Pinpoint the cell where the given text exists, returning its (X, Y) midpoint coordinate. 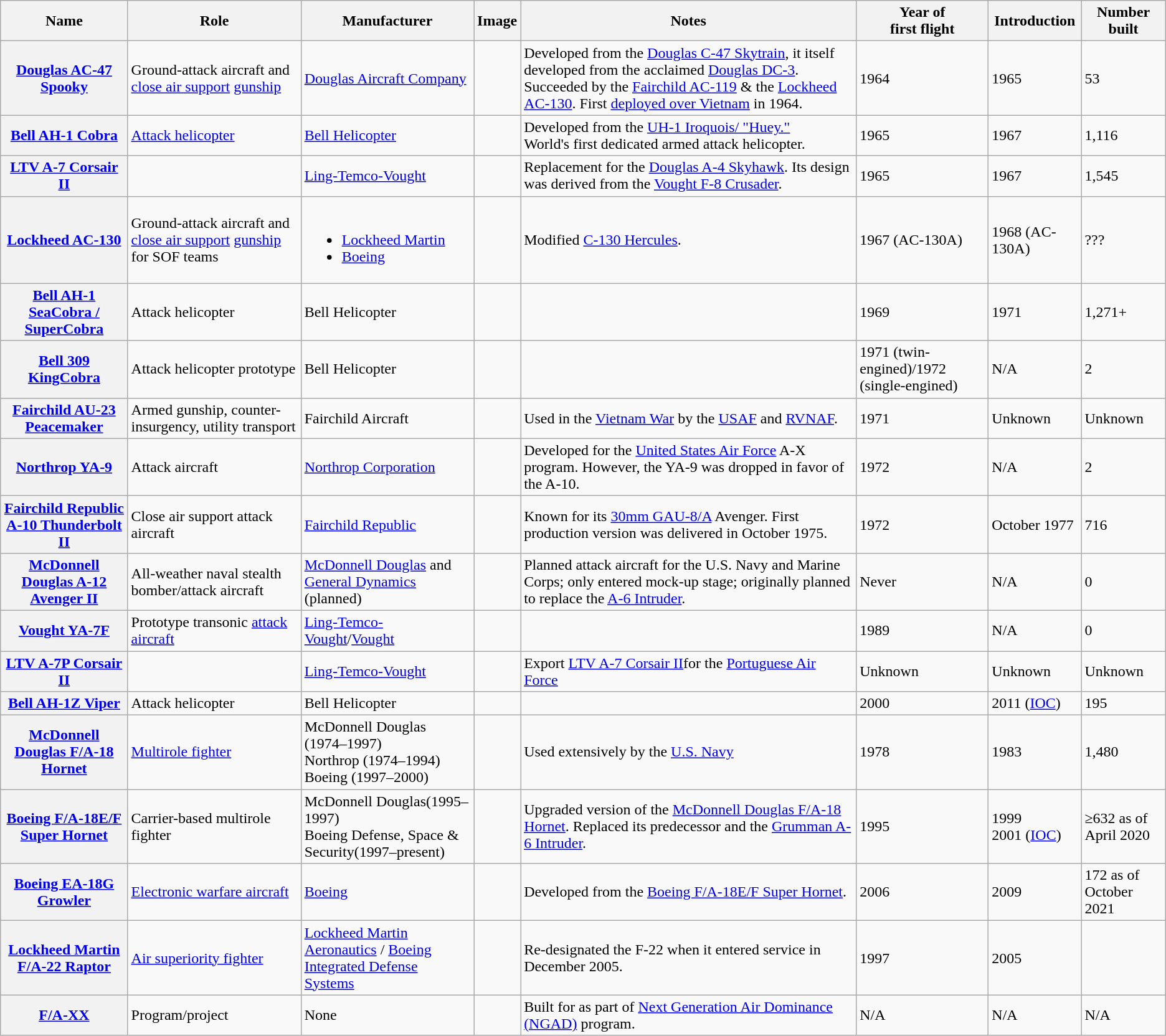
716 (1124, 524)
Boeing F/A-18E/F Super Hornet (64, 827)
Lockheed MartinBoeing (387, 240)
Ling-Temco-Vought/Vought (387, 630)
Prototype transonic attack aircraft (214, 630)
Multirole fighter (214, 752)
Image (497, 21)
Year offirst flight (922, 21)
Developed from the Boeing F/A-18E/F Super Hornet. (689, 892)
LTV A-7P Corsair II (64, 671)
1983 (1035, 752)
1,545 (1124, 176)
Douglas AC-47 Spooky (64, 78)
≥632 as of April 2020 (1124, 827)
1,116 (1124, 136)
1997 (922, 958)
1967 (AC-130A) (922, 240)
Ground-attack aircraft and close air support gunship (214, 78)
Name (64, 21)
Bell AH-1 Cobra (64, 136)
None (387, 1015)
Re-designated the F-22 when it entered service in December 2005. (689, 958)
Used extensively by the U.S. Navy (689, 752)
Carrier-based multirole fighter (214, 827)
Boeing (387, 892)
Attack aircraft (214, 467)
Boeing EA-18G Growler (64, 892)
2011 (IOC) (1035, 704)
Fairchild Aircraft (387, 418)
Used in the Vietnam War by the USAF and RVNAF. (689, 418)
Modified C-130 Hercules. (689, 240)
1968 (AC-130A) (1035, 240)
Attack helicopter prototype (214, 369)
Northrop YA-9 (64, 467)
Built for as part of Next Generation Air Dominance (NGAD) program. (689, 1015)
All-weather naval stealth bomber/attack aircraft (214, 582)
Number built (1124, 21)
McDonnell Douglas A-12 Avenger II (64, 582)
2006 (922, 892)
Replacement for the Douglas A-4 Skyhawk. Its design was derived from the Vought F-8 Crusader. (689, 176)
Planned attack aircraft for the U.S. Navy and Marine Corps; only entered mock-up stage; originally planned to replace the A-6 Intruder. (689, 582)
19992001 (IOC) (1035, 827)
Armed gunship, counter-insurgency, utility transport (214, 418)
Introduction (1035, 21)
McDonnell Douglas (1974–1997)Northrop (1974–1994) Boeing (1997–2000) (387, 752)
F/A-XX (64, 1015)
172 as of October 2021 (1124, 892)
2005 (1035, 958)
Vought YA-7F (64, 630)
Electronic warfare aircraft (214, 892)
1978 (922, 752)
McDonnell Douglas and General Dynamics (planned) (387, 582)
Northrop Corporation (387, 467)
McDonnell Douglas F/A-18 Hornet (64, 752)
Role (214, 21)
1995 (922, 827)
Developed for the United States Air Force A-X program. However, the YA-9 was dropped in favor of the A-10. (689, 467)
Air superiority fighter (214, 958)
Fairchild Republic (387, 524)
1969 (922, 312)
Bell 309 KingCobra (64, 369)
Never (922, 582)
October 1977 (1035, 524)
Lockheed Martin Aeronautics / Boeing Integrated Defense Systems (387, 958)
195 (1124, 704)
Developed from the UH-1 Iroquois/ "Huey."World's first dedicated armed attack helicopter. (689, 136)
2000 (922, 704)
Lockheed Martin F/A-22 Raptor (64, 958)
Close air support attack aircraft (214, 524)
Program/project (214, 1015)
Bell AH-1 SeaCobra / SuperCobra (64, 312)
LTV A-7 Corsair II (64, 176)
Ground-attack aircraft and close air support gunship for SOF teams (214, 240)
1964 (922, 78)
1,480 (1124, 752)
1971 (twin-engined)/1972 (single-engined) (922, 369)
Known for its 30mm GAU-8/A Avenger. First production version was delivered in October 1975. (689, 524)
Manufacturer (387, 21)
Export LTV A-7 Corsair IIfor the Portuguese Air Force (689, 671)
Fairchild Republic A-10 Thunderbolt II (64, 524)
Douglas Aircraft Company (387, 78)
Fairchild AU-23 Peacemaker (64, 418)
53 (1124, 78)
McDonnell Douglas(1995–1997)Boeing Defense, Space & Security(1997–present) (387, 827)
Upgraded version of the McDonnell Douglas F/A-18 Hornet. Replaced its predecessor and the Grumman A-6 Intruder. (689, 827)
Notes (689, 21)
Lockheed AC-130 (64, 240)
2009 (1035, 892)
1,271+ (1124, 312)
Bell AH-1Z Viper (64, 704)
1989 (922, 630)
??? (1124, 240)
